For the text-containing cell, return its midpoint in (x, y) coordinate format. 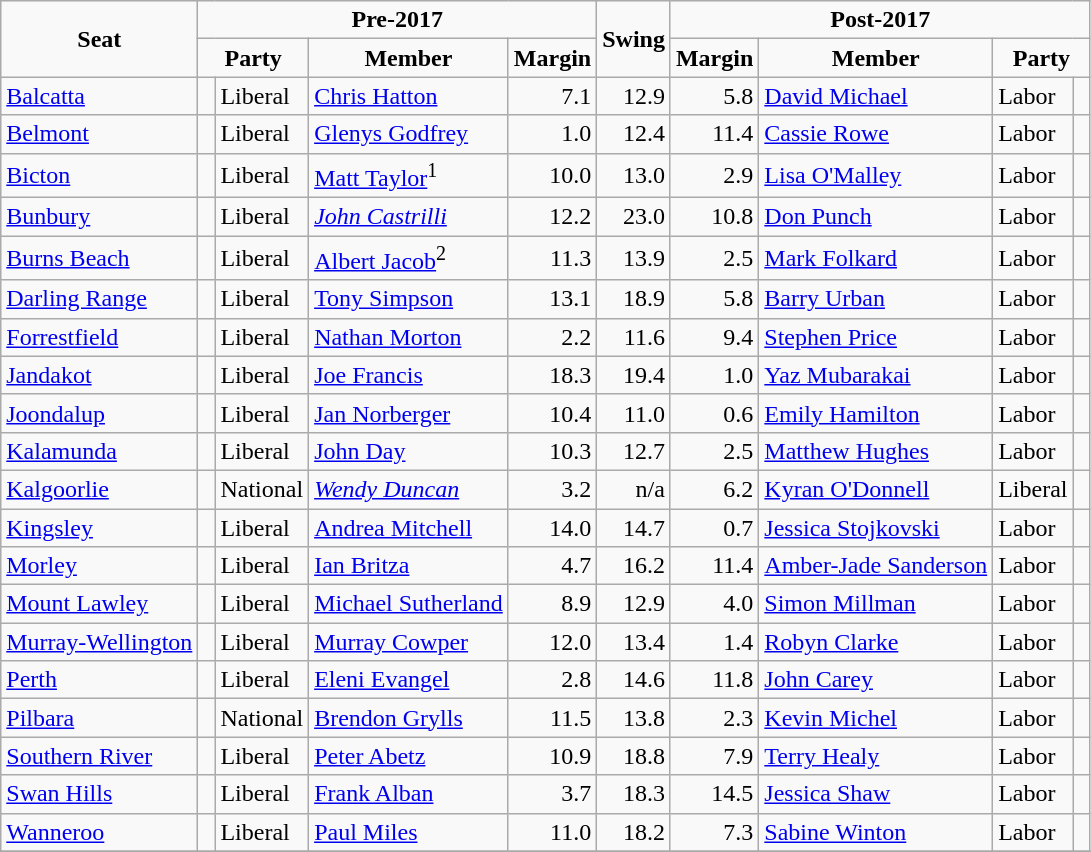
0.6 (714, 413)
Don Punch (876, 217)
Pre-2017 (398, 20)
11.6 (634, 337)
Swan Hills (100, 794)
Jandakot (100, 375)
Albert Jacob2 (409, 258)
n/a (634, 489)
Terry Healy (876, 756)
Eleni Evangel (409, 680)
Tony Simpson (409, 299)
Cassie Rowe (876, 134)
10.0 (552, 176)
John Day (409, 451)
Stephen Price (876, 337)
13.9 (634, 258)
Morley (100, 566)
19.4 (634, 375)
11.5 (552, 718)
Swing (634, 39)
16.2 (634, 566)
Kingsley (100, 528)
Jessica Stojkovski (876, 528)
Murray Cowper (409, 642)
Andrea Mitchell (409, 528)
Bicton (100, 176)
12.0 (552, 642)
Perth (100, 680)
Southern River (100, 756)
Sabine Winton (876, 832)
Mark Folkard (876, 258)
3.7 (552, 794)
18.9 (634, 299)
2.8 (552, 680)
Post-2017 (880, 20)
4.0 (714, 604)
14.0 (552, 528)
Ian Britza (409, 566)
Chris Hatton (409, 96)
10.4 (552, 413)
John Carey (876, 680)
8.9 (552, 604)
Kalamunda (100, 451)
Wanneroo (100, 832)
13.8 (634, 718)
2.9 (714, 176)
Darling Range (100, 299)
Seat (100, 39)
Kyran O'Donnell (876, 489)
12.7 (634, 451)
Matthew Hughes (876, 451)
12.2 (552, 217)
18.8 (634, 756)
Emily Hamilton (876, 413)
Burns Beach (100, 258)
1.4 (714, 642)
Murray-Wellington (100, 642)
10.9 (552, 756)
Simon Millman (876, 604)
Joe Francis (409, 375)
6.2 (714, 489)
Paul Miles (409, 832)
Wendy Duncan (409, 489)
14.5 (714, 794)
Robyn Clarke (876, 642)
Kalgoorlie (100, 489)
11.3 (552, 258)
10.3 (552, 451)
John Castrilli (409, 217)
Kevin Michel (876, 718)
3.2 (552, 489)
23.0 (634, 217)
14.6 (634, 680)
Lisa O'Malley (876, 176)
2.3 (714, 718)
4.7 (552, 566)
18.2 (634, 832)
14.7 (634, 528)
13.1 (552, 299)
Peter Abetz (409, 756)
Amber-Jade Sanderson (876, 566)
12.4 (634, 134)
11.8 (714, 680)
Joondalup (100, 413)
Forrestfield (100, 337)
Mount Lawley (100, 604)
7.9 (714, 756)
Pilbara (100, 718)
Barry Urban (876, 299)
Balcatta (100, 96)
David Michael (876, 96)
2.2 (552, 337)
7.1 (552, 96)
Matt Taylor1 (409, 176)
Michael Sutherland (409, 604)
Yaz Mubarakai (876, 375)
Frank Alban (409, 794)
0.7 (714, 528)
13.0 (634, 176)
9.4 (714, 337)
Bunbury (100, 217)
Brendon Grylls (409, 718)
Jan Norberger (409, 413)
10.8 (714, 217)
Nathan Morton (409, 337)
Belmont (100, 134)
13.4 (634, 642)
Jessica Shaw (876, 794)
Glenys Godfrey (409, 134)
7.3 (714, 832)
